Return the [X, Y] coordinate for the center point of the cell that contains the specified text.  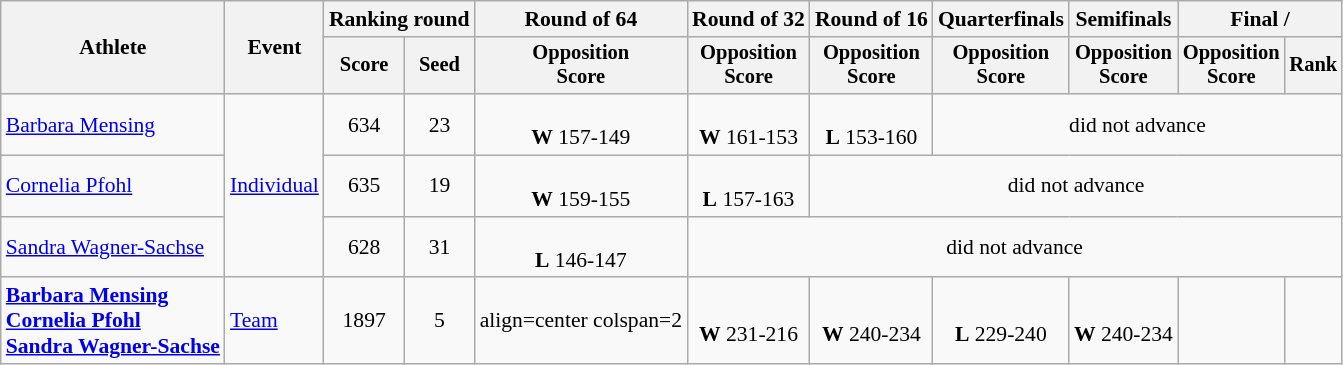
Quarterfinals [1001, 19]
L 146-147 [581, 248]
Round of 64 [581, 19]
Final / [1260, 19]
628 [364, 248]
W 159-155 [581, 186]
Team [274, 322]
634 [364, 124]
W 231-216 [748, 322]
Ranking round [400, 19]
W 157-149 [581, 124]
5 [439, 322]
23 [439, 124]
Score [364, 66]
L 157-163 [748, 186]
Barbara Mensing [113, 124]
Sandra Wagner-Sachse [113, 248]
Round of 16 [872, 19]
31 [439, 248]
Round of 32 [748, 19]
635 [364, 186]
Cornelia Pfohl [113, 186]
align=center colspan=2 [581, 322]
Semifinals [1124, 19]
L 153-160 [872, 124]
Individual [274, 186]
19 [439, 186]
1897 [364, 322]
W 161-153 [748, 124]
Rank [1313, 66]
Barbara Mensing Cornelia Pfohl Sandra Wagner-Sachse [113, 322]
Athlete [113, 48]
L 229-240 [1001, 322]
Event [274, 48]
Seed [439, 66]
